Scan for the cell matching the given text and deliver its (x, y) coordinate at center. 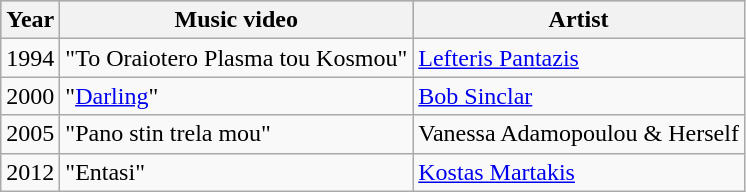
2012 (30, 172)
"Entasi" (236, 172)
"To Oraiotero Plasma tou Kosmou" (236, 58)
Lefteris Pantazis (579, 58)
"Darling" (236, 96)
Artist (579, 20)
Kostas Martakis (579, 172)
Music video (236, 20)
Year (30, 20)
2000 (30, 96)
2005 (30, 134)
"Pano stin trela mou" (236, 134)
Bob Sinclar (579, 96)
1994 (30, 58)
Vanessa Adamopoulou & Herself (579, 134)
